Search for the cell housing the specified text and yield its (X, Y) center coordinate. 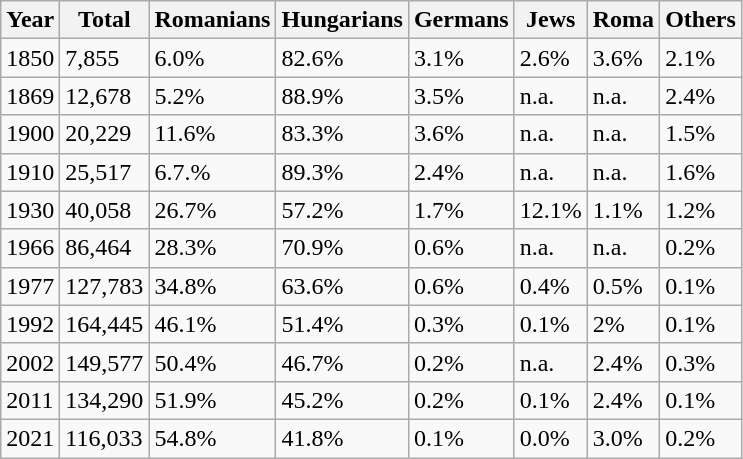
1.5% (701, 134)
46.7% (342, 362)
89.3% (342, 172)
1.7% (461, 210)
Others (701, 20)
116,033 (104, 438)
2011 (30, 400)
2.1% (701, 58)
1966 (30, 248)
Hungarians (342, 20)
1869 (30, 96)
34.8% (212, 286)
70.9% (342, 248)
164,445 (104, 324)
1910 (30, 172)
Roma (623, 20)
Total (104, 20)
1977 (30, 286)
12.1% (550, 210)
57.2% (342, 210)
2% (623, 324)
0.4% (550, 286)
0.0% (550, 438)
2.6% (550, 58)
2021 (30, 438)
1930 (30, 210)
134,290 (104, 400)
54.8% (212, 438)
1.6% (701, 172)
1.1% (623, 210)
63.6% (342, 286)
7,855 (104, 58)
86,464 (104, 248)
46.1% (212, 324)
1850 (30, 58)
Romanians (212, 20)
Year (30, 20)
45.2% (342, 400)
40,058 (104, 210)
1900 (30, 134)
26.7% (212, 210)
3.0% (623, 438)
3.5% (461, 96)
20,229 (104, 134)
11.6% (212, 134)
1.2% (701, 210)
149,577 (104, 362)
83.3% (342, 134)
82.6% (342, 58)
Jews (550, 20)
41.8% (342, 438)
51.4% (342, 324)
88.9% (342, 96)
0.5% (623, 286)
127,783 (104, 286)
51.9% (212, 400)
5.2% (212, 96)
50.4% (212, 362)
3.1% (461, 58)
25,517 (104, 172)
1992 (30, 324)
6.0% (212, 58)
Germans (461, 20)
6.7.% (212, 172)
2002 (30, 362)
28.3% (212, 248)
12,678 (104, 96)
